Output the (x, y) coordinate of the center of the cell containing the given text.  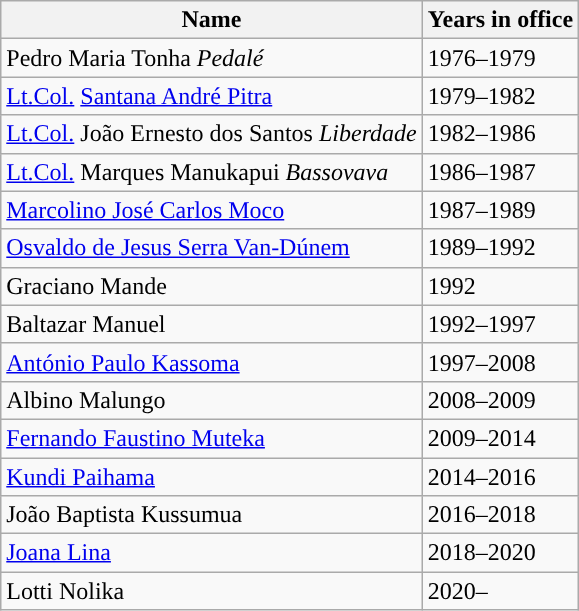
Joana Lina (212, 553)
Pedro Maria Tonha Pedalé (212, 58)
1987–1989 (500, 210)
1982–1986 (500, 134)
2020– (500, 591)
Osvaldo de Jesus Serra Van-Dúnem (212, 248)
Years in office (500, 20)
Name (212, 20)
1976–1979 (500, 58)
Graciano Mande (212, 286)
Marcolino José Carlos Moco (212, 210)
1992–1997 (500, 324)
Kundi Paihama (212, 477)
2014–2016 (500, 477)
Albino Malungo (212, 400)
Lt.Col. João Ernesto dos Santos Liberdade (212, 134)
António Paulo Kassoma (212, 362)
2018–2020 (500, 553)
Baltazar Manuel (212, 324)
João Baptista Kussumua (212, 515)
1979–1982 (500, 96)
1986–1987 (500, 172)
Fernando Faustino Muteka (212, 438)
1992 (500, 286)
Lt.Col. Marques Manukapui Bassovava (212, 172)
2009–2014 (500, 438)
2016–2018 (500, 515)
Lotti Nolika (212, 591)
2008–2009 (500, 400)
1997–2008 (500, 362)
1989–1992 (500, 248)
Lt.Col. Santana André Pitra (212, 96)
